Scan for the cell matching the given text and deliver its [X, Y] coordinate at center. 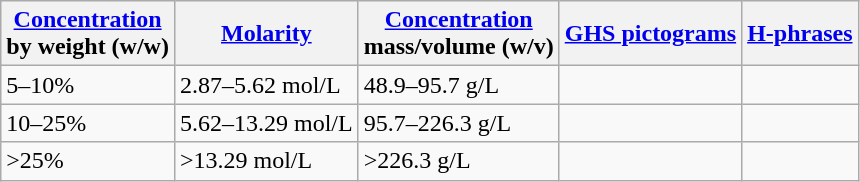
GHS pictograms [650, 34]
Concentrationby weight (w/w) [88, 34]
Concentrationmass/volume (w/v) [458, 34]
2.87–5.62 mol/L [266, 85]
>226.3 g/L [458, 161]
48.9–95.7 g/L [458, 85]
5–10% [88, 85]
>25% [88, 161]
>13.29 mol/L [266, 161]
5.62–13.29 mol/L [266, 123]
H-phrases [800, 34]
95.7–226.3 g/L [458, 123]
10–25% [88, 123]
Molarity [266, 34]
